Output the (x, y) coordinate of the center of the cell containing the given text.  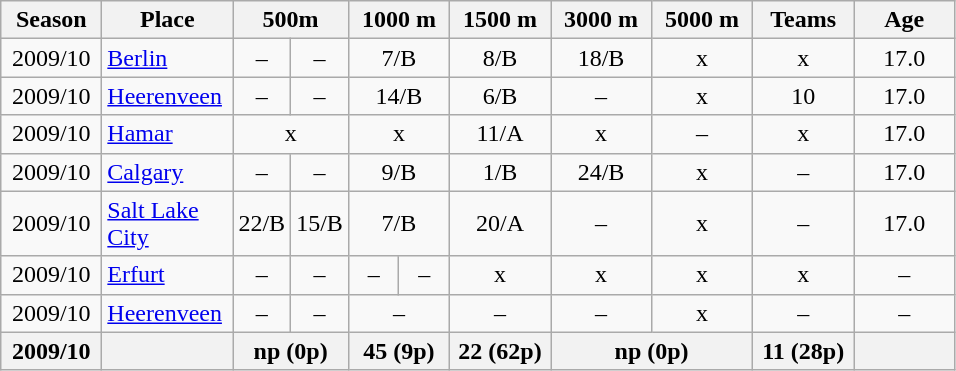
18/B (600, 58)
22/B (262, 224)
Place (168, 20)
Teams (804, 20)
8/B (500, 58)
Season (52, 20)
Hamar (168, 134)
22 (62p) (500, 351)
14/B (398, 96)
1000 m (398, 20)
6/B (500, 96)
11/A (500, 134)
24/B (600, 172)
Age (904, 20)
Salt Lake City (168, 224)
9/B (398, 172)
Berlin (168, 58)
1500 m (500, 20)
45 (9p) (398, 351)
10 (804, 96)
5000 m (702, 20)
3000 m (600, 20)
500m (291, 20)
1/B (500, 172)
11 (28p) (804, 351)
Erfurt (168, 275)
15/B (320, 224)
Calgary (168, 172)
20/A (500, 224)
